From the cell containing the given text, extract its center point as [X, Y] coordinate. 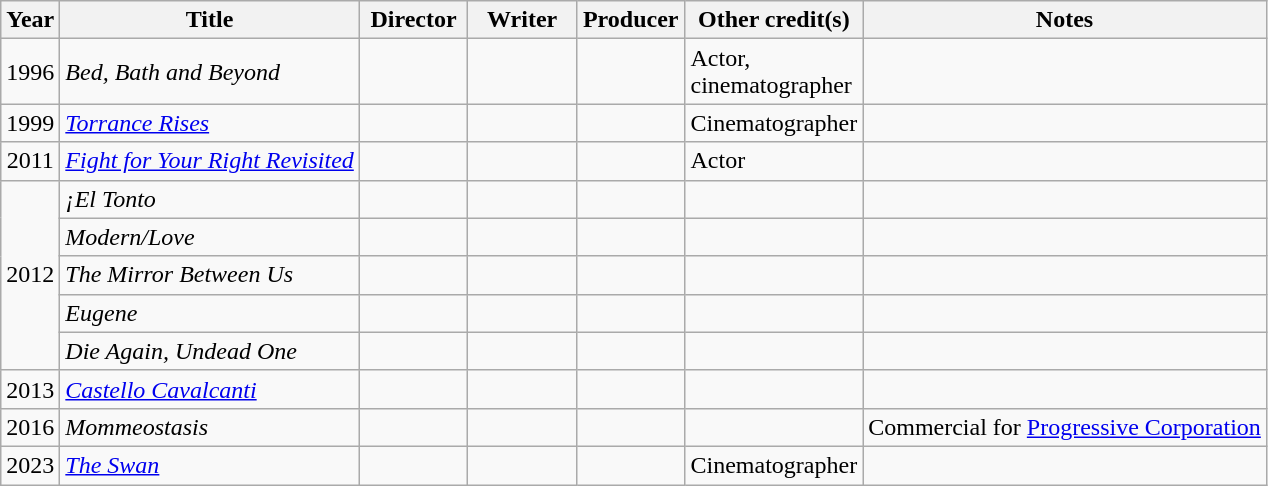
Other credit(s) [774, 20]
Bed, Bath and Beyond [210, 72]
2011 [30, 161]
Mommeostasis [210, 427]
2016 [30, 427]
Title [210, 20]
Torrance Rises [210, 123]
Actor, cinematographer [774, 72]
Writer [522, 20]
Die Again, Undead One [210, 351]
Actor [774, 161]
Modern/Love [210, 237]
The Mirror Between Us [210, 275]
2012 [30, 275]
¡El Tonto [210, 199]
1996 [30, 72]
Eugene [210, 313]
Producer [630, 20]
Fight for Your Right Revisited [210, 161]
Notes [1065, 20]
Year [30, 20]
Castello Cavalcanti [210, 389]
The Swan [210, 465]
2023 [30, 465]
Director [414, 20]
1999 [30, 123]
2013 [30, 389]
Commercial for Progressive Corporation [1065, 427]
